Determine the (X, Y) coordinate at the center of the cell enclosing the given text.  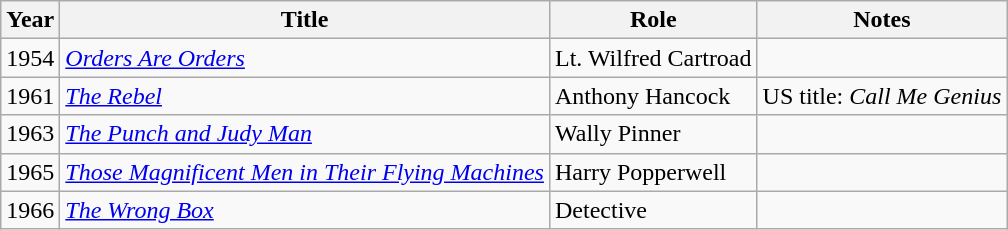
The Wrong Box (305, 210)
Harry Popperwell (653, 172)
1963 (30, 134)
Title (305, 20)
1961 (30, 96)
1954 (30, 58)
Orders Are Orders (305, 58)
1966 (30, 210)
Year (30, 20)
Wally Pinner (653, 134)
Those Magnificent Men in Their Flying Machines (305, 172)
US title: Call Me Genius (882, 96)
The Rebel (305, 96)
Detective (653, 210)
Lt. Wilfred Cartroad (653, 58)
The Punch and Judy Man (305, 134)
Notes (882, 20)
Role (653, 20)
1965 (30, 172)
Anthony Hancock (653, 96)
